Detect which cell encompasses the target text, then output its [X, Y] center coordinate. 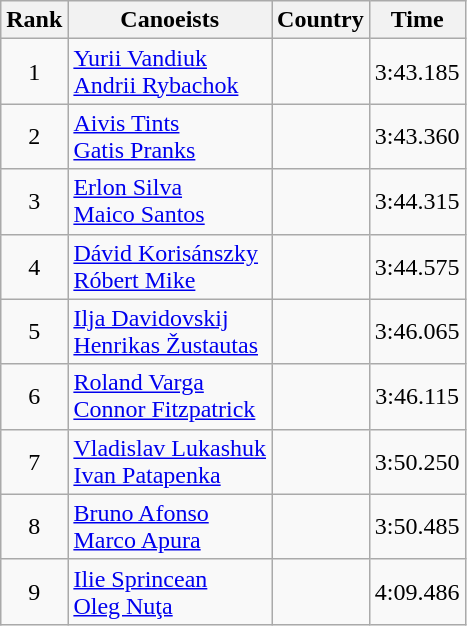
3:50.250 [417, 462]
3:46.065 [417, 332]
3:43.360 [417, 136]
Aivis TintsGatis Pranks [170, 136]
3:50.485 [417, 526]
Yurii VandiukAndrii Rybachok [170, 72]
6 [34, 396]
5 [34, 332]
4:09.486 [417, 592]
Roland VargaConnor Fitzpatrick [170, 396]
4 [34, 266]
Canoeists [170, 20]
3:46.115 [417, 396]
8 [34, 526]
Erlon SilvaMaico Santos [170, 202]
3:43.185 [417, 72]
Ilie SprinceanOleg Nuţa [170, 592]
Time [417, 20]
Bruno AfonsoMarco Apura [170, 526]
7 [34, 462]
3:44.575 [417, 266]
3 [34, 202]
Ilja DavidovskijHenrikas Žustautas [170, 332]
3:44.315 [417, 202]
2 [34, 136]
1 [34, 72]
Vladislav LukashukIvan Patapenka [170, 462]
Country [321, 20]
Dávid KorisánszkyRóbert Mike [170, 266]
Rank [34, 20]
9 [34, 592]
